Pinpoint the cell where the given text exists, returning its [x, y] midpoint coordinate. 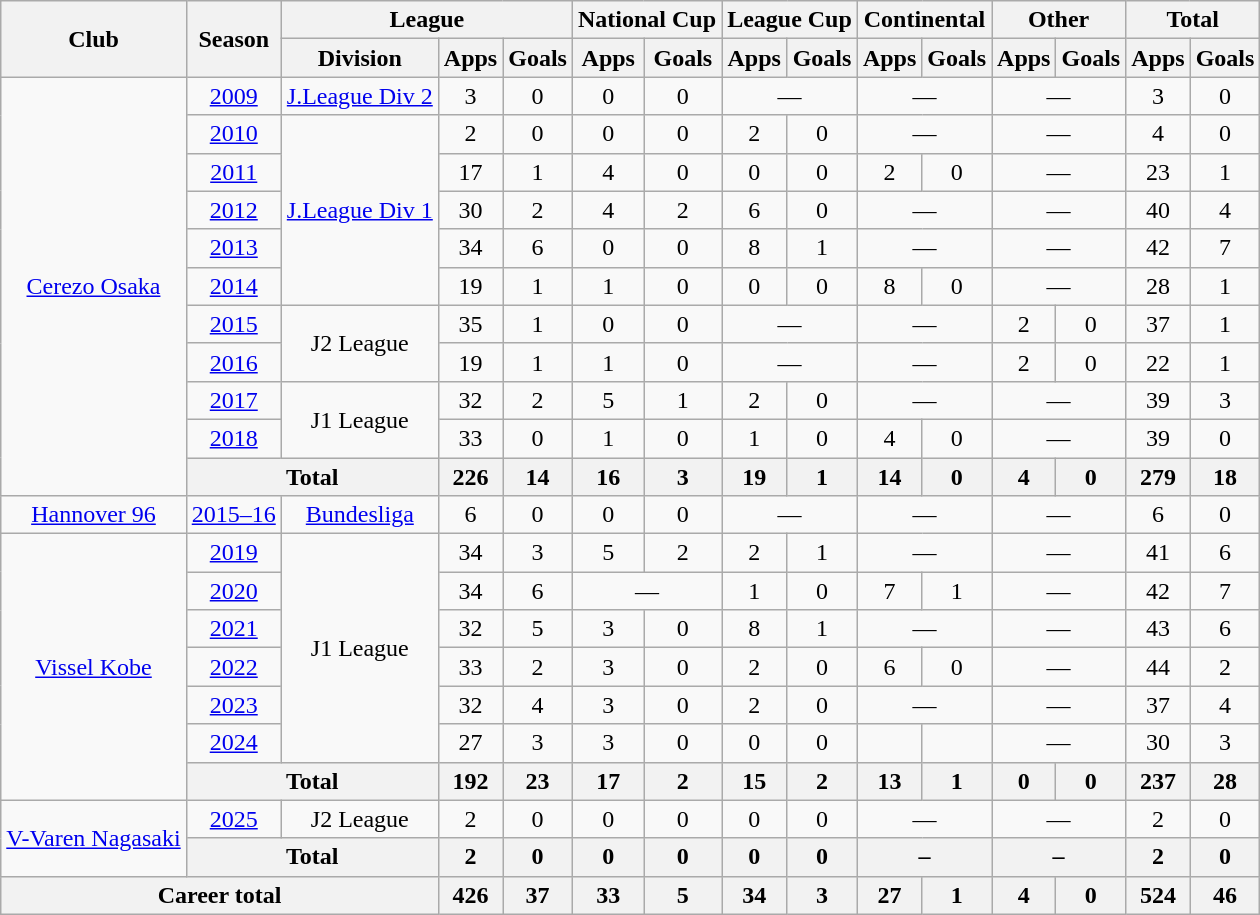
Continental [924, 20]
2011 [234, 172]
2015–16 [234, 515]
279 [1158, 477]
2015 [234, 324]
2010 [234, 134]
426 [470, 895]
J.League Div 1 [360, 210]
2021 [234, 629]
2009 [234, 96]
2024 [234, 743]
Division [360, 58]
Club [94, 39]
J.League Div 2 [360, 96]
2017 [234, 400]
2018 [234, 438]
Vissel Kobe [94, 667]
44 [1158, 667]
Cerezo Osaka [94, 286]
46 [1225, 895]
2020 [234, 591]
2022 [234, 667]
13 [889, 781]
43 [1158, 629]
2023 [234, 705]
League Cup [790, 20]
National Cup [646, 20]
2014 [234, 286]
18 [1225, 477]
15 [754, 781]
16 [608, 477]
192 [470, 781]
Hannover 96 [94, 515]
226 [470, 477]
2019 [234, 553]
V-Varen Nagasaki [94, 838]
40 [1158, 210]
524 [1158, 895]
2013 [234, 248]
237 [1158, 781]
Other [1059, 20]
41 [1158, 553]
22 [1158, 362]
35 [470, 324]
League [426, 20]
2025 [234, 819]
Career total [220, 895]
2012 [234, 210]
Season [234, 39]
Bundesliga [360, 515]
2016 [234, 362]
